Output the (x, y) coordinate of the center of the cell containing the given text.  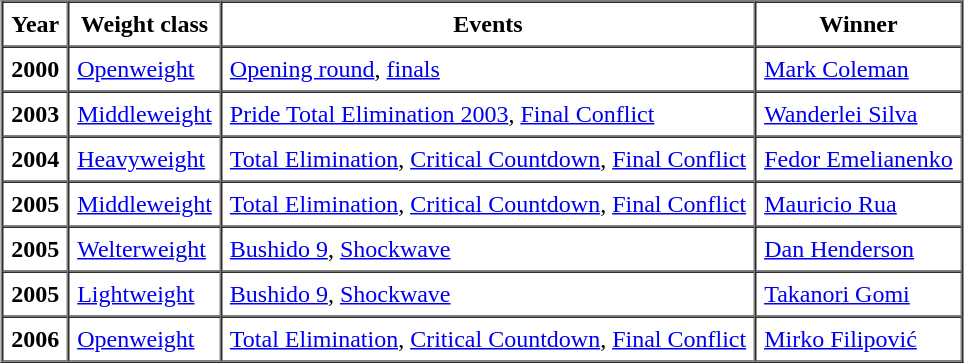
Wanderlei Silva (858, 114)
2006 (35, 338)
Welterweight (144, 248)
Mark Coleman (858, 68)
Dan Henderson (858, 248)
Events (488, 24)
Winner (858, 24)
Lightweight (144, 294)
Takanori Gomi (858, 294)
Pride Total Elimination 2003, Final Conflict (488, 114)
Fedor Emelianenko (858, 158)
Opening round, finals (488, 68)
2004 (35, 158)
2003 (35, 114)
Mauricio Rua (858, 204)
Heavyweight (144, 158)
Weight class (144, 24)
Mirko Filipović (858, 338)
Year (35, 24)
2000 (35, 68)
